Provide the [x, y] coordinate of the cell's center where the given text is located.  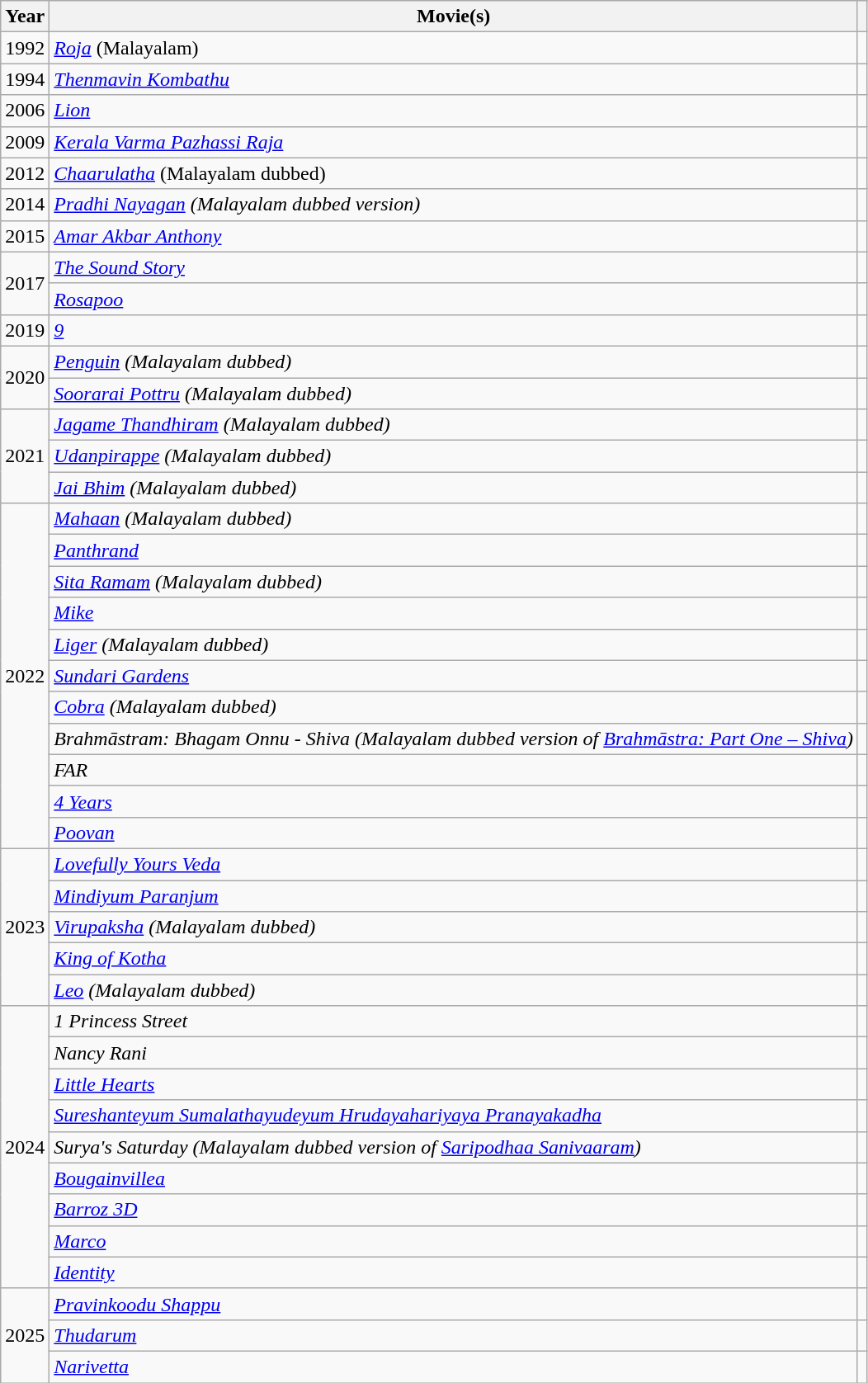
Identity [454, 1272]
2009 [25, 142]
2012 [25, 173]
Mahaan (Malayalam dubbed) [454, 519]
Nancy Rani [454, 1053]
FAR [454, 770]
Pradhi Nayagan (Malayalam dubbed version) [454, 205]
Mike [454, 613]
Leo (Malayalam dubbed) [454, 990]
2014 [25, 205]
Penguin (Malayalam dubbed) [454, 361]
Year [25, 17]
Jai Bhim (Malayalam dubbed) [454, 488]
Sureshanteyum Sumalathayudeyum Hrudayahariyaya Pranayakadha [454, 1116]
Marco [454, 1241]
2021 [25, 456]
Virupaksha (Malayalam dubbed) [454, 928]
Movie(s) [454, 17]
Kerala Varma Pazhassi Raja [454, 142]
Bougainvillea [454, 1178]
Little Hearts [454, 1084]
Thenmavin Kombathu [454, 79]
4 Years [454, 801]
2023 [25, 927]
Soorarai Pottru (Malayalam dubbed) [454, 394]
Liger (Malayalam dubbed) [454, 644]
Roja (Malayalam) [454, 48]
9 [454, 330]
Pravinkoodu Shappu [454, 1304]
1 Princess Street [454, 1022]
Chaarulatha (Malayalam dubbed) [454, 173]
Panthrand [454, 550]
Lovefully Yours Veda [454, 864]
2006 [25, 111]
Cobra (Malayalam dubbed) [454, 707]
2020 [25, 377]
2017 [25, 283]
Sundari Gardens [454, 676]
Barroz 3D [454, 1210]
Surya's Saturday (Malayalam dubbed version of Saripodhaa Sanivaaram) [454, 1147]
1994 [25, 79]
Sita Ramam (Malayalam dubbed) [454, 582]
Amar Akbar Anthony [454, 236]
Brahmāstram: Bhagam Onnu - Shiva (Malayalam dubbed version of Brahmāstra: Part One – Shiva) [454, 739]
Lion [454, 111]
Narivetta [454, 1366]
2022 [25, 677]
2025 [25, 1335]
2015 [25, 236]
The Sound Story [454, 267]
King of Kotha [454, 959]
Jagame Thandhiram (Malayalam dubbed) [454, 425]
2024 [25, 1147]
Mindiyum Paranjum [454, 895]
Thudarum [454, 1335]
1992 [25, 48]
Rosapoo [454, 299]
Udanpirappe (Malayalam dubbed) [454, 456]
2019 [25, 330]
Poovan [454, 833]
